Extract the (X, Y) coordinate from the center of the cell holding the provided text.  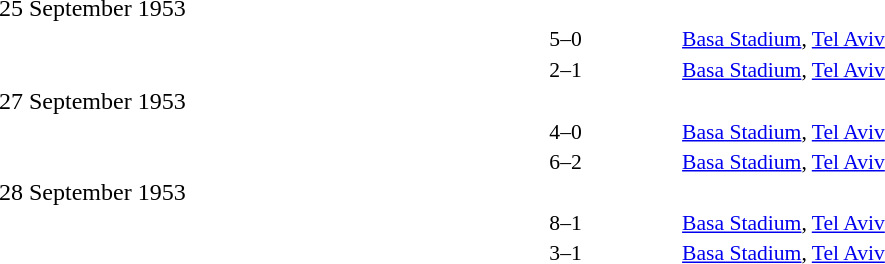
6–2 (566, 162)
4–0 (566, 132)
8–1 (566, 223)
2–1 (566, 70)
5–0 (566, 38)
